From the cell containing the given text, extract its center point as [x, y] coordinate. 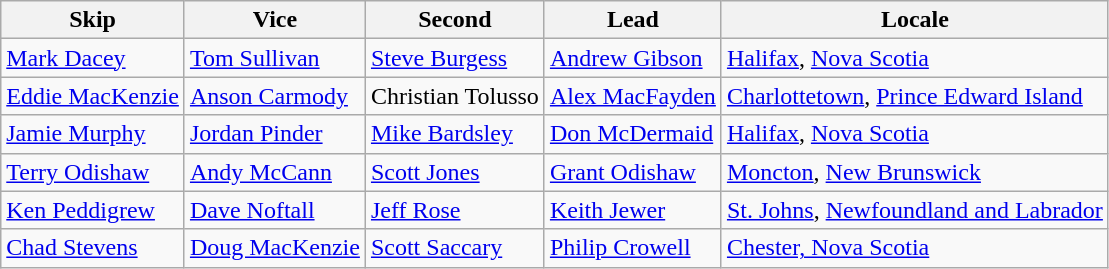
Vice [274, 20]
Keith Jewer [632, 210]
Dave Noftall [274, 210]
Chad Stevens [93, 248]
Alex MacFayden [632, 96]
Lead [632, 20]
Moncton, New Brunswick [914, 172]
Mike Bardsley [454, 134]
Jordan Pinder [274, 134]
Mark Dacey [93, 58]
Philip Crowell [632, 248]
St. Johns, Newfoundland and Labrador [914, 210]
Jamie Murphy [93, 134]
Jeff Rose [454, 210]
Anson Carmody [274, 96]
Ken Peddigrew [93, 210]
Christian Tolusso [454, 96]
Scott Saccary [454, 248]
Eddie MacKenzie [93, 96]
Don McDermaid [632, 134]
Charlottetown, Prince Edward Island [914, 96]
Andy McCann [274, 172]
Chester, Nova Scotia [914, 248]
Terry Odishaw [93, 172]
Grant Odishaw [632, 172]
Skip [93, 20]
Tom Sullivan [274, 58]
Steve Burgess [454, 58]
Second [454, 20]
Doug MacKenzie [274, 248]
Andrew Gibson [632, 58]
Locale [914, 20]
Scott Jones [454, 172]
